Return the [X, Y] coordinate for the center point of the cell that contains the specified text.  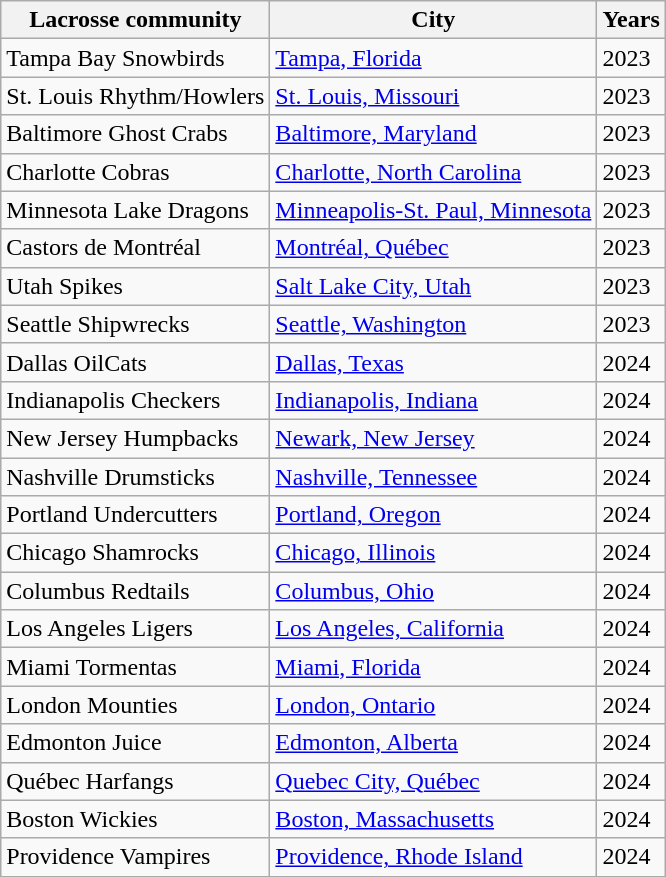
Indianapolis, Indiana [434, 400]
Charlotte, North Carolina [434, 172]
Dallas OilCats [136, 362]
Edmonton, Alberta [434, 743]
Los Angeles, California [434, 629]
Utah Spikes [136, 286]
Baltimore Ghost Crabs [136, 134]
Chicago, Illinois [434, 553]
Chicago Shamrocks [136, 553]
Providence Vampires [136, 857]
Québec Harfangs [136, 781]
Years [631, 20]
Tampa, Florida [434, 58]
St. Louis Rhythm/Howlers [136, 96]
Providence, Rhode Island [434, 857]
Boston Wickies [136, 819]
Portland Undercutters [136, 515]
Portland, Oregon [434, 515]
Baltimore, Maryland [434, 134]
Columbus Redtails [136, 591]
City [434, 20]
Lacrosse community [136, 20]
St. Louis, Missouri [434, 96]
Minnesota Lake Dragons [136, 210]
Castors de Montréal [136, 248]
Dallas, Texas [434, 362]
Minneapolis-St. Paul, Minnesota [434, 210]
Nashville, Tennessee [434, 477]
Miami, Florida [434, 667]
Columbus, Ohio [434, 591]
Tampa Bay Snowbirds [136, 58]
Quebec City, Québec [434, 781]
Edmonton Juice [136, 743]
Montréal, Québec [434, 248]
Los Angeles Ligers [136, 629]
London Mounties [136, 705]
New Jersey Humpbacks [136, 438]
Nashville Drumsticks [136, 477]
Salt Lake City, Utah [434, 286]
London, Ontario [434, 705]
Seattle Shipwrecks [136, 324]
Charlotte Cobras [136, 172]
Boston, Massachusetts [434, 819]
Newark, New Jersey [434, 438]
Seattle, Washington [434, 324]
Indianapolis Checkers [136, 400]
Miami Tormentas [136, 667]
